Identify which cell holds the provided text, then report its [x, y] central coordinate. 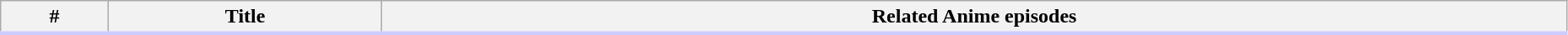
Related Anime episodes [974, 17]
Title [245, 17]
# [55, 17]
